Return the (x, y) coordinate for the center point of the cell that contains the specified text.  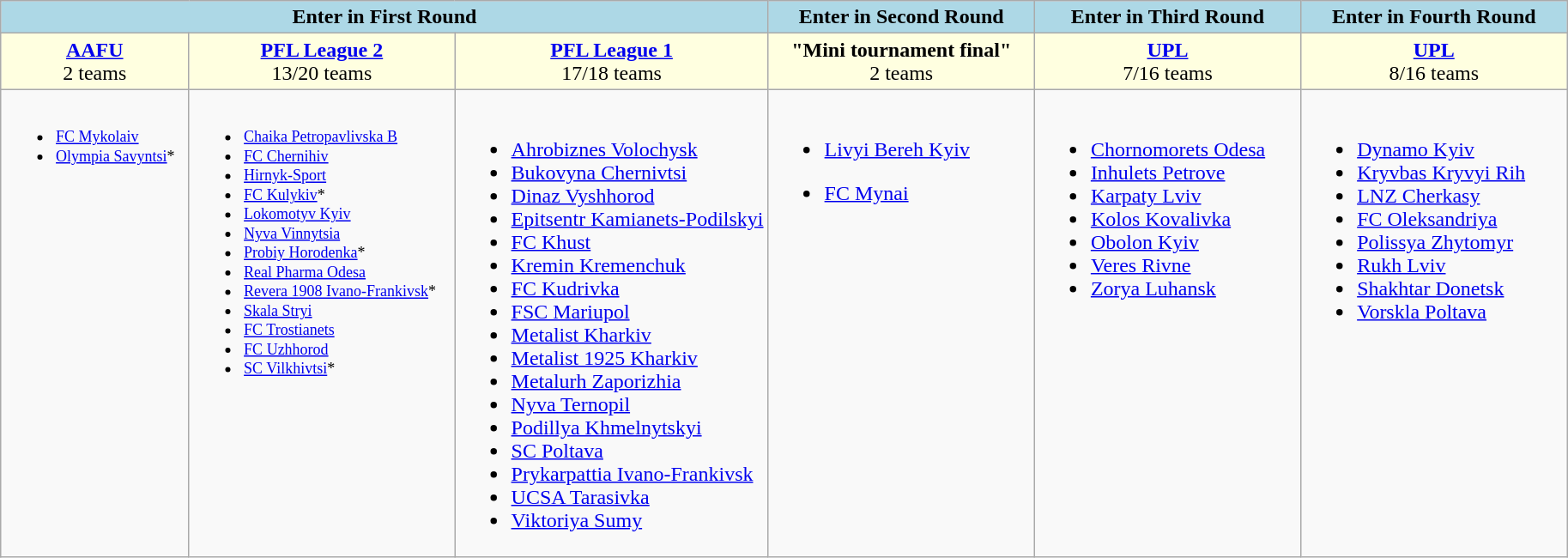
Enter in First Round (384, 17)
AAFU2 teams (94, 62)
Livyi Bereh KyivFC Mynai (901, 323)
Enter in Third Round (1167, 17)
UPL 7/16 teams (1167, 62)
PFL League 213/20 teams (322, 62)
Dynamo KyivKryvbas Kryvyi RihLNZ CherkasyFC OleksandriyaPolissya ZhytomyrRukh LvivShakhtar DonetskVorskla Poltava (1434, 323)
Enter in Fourth Round (1434, 17)
FC MykolaivOlympia Savyntsi* (94, 323)
Chornomorets OdesaInhulets PetroveKarpaty LvivKolos KovalivkaObolon KyivVeres RivneZorya Luhansk (1167, 323)
Enter in Second Round (901, 17)
"Mini tournament final"2 teams (901, 62)
PFL League 117/18 teams (611, 62)
UPL 8/16 teams (1434, 62)
